Pinpoint the cell where the given text exists, returning its (x, y) midpoint coordinate. 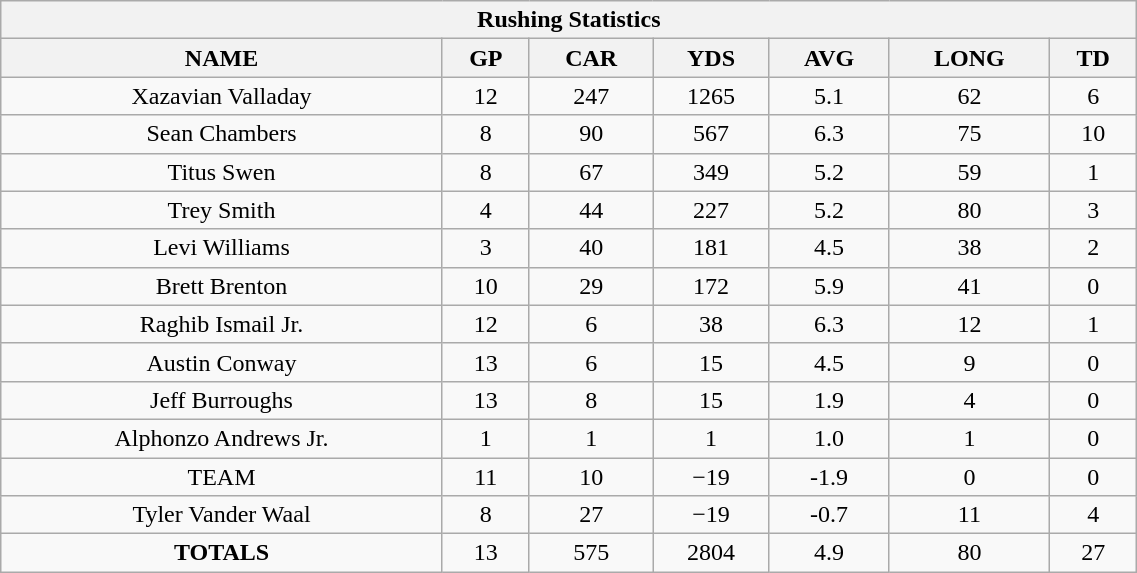
Austin Conway (222, 362)
9 (969, 362)
Trey Smith (222, 210)
67 (591, 172)
-0.7 (829, 515)
575 (591, 553)
5.9 (829, 286)
247 (591, 96)
GP (486, 58)
2804 (711, 553)
349 (711, 172)
-1.9 (829, 477)
NAME (222, 58)
LONG (969, 58)
227 (711, 210)
41 (969, 286)
TEAM (222, 477)
Jeff Burroughs (222, 400)
Xazavian Valladay (222, 96)
40 (591, 248)
567 (711, 134)
Alphonzo Andrews Jr. (222, 438)
AVG (829, 58)
90 (591, 134)
Levi Williams (222, 248)
Rushing Statistics (569, 20)
Brett Brenton (222, 286)
CAR (591, 58)
29 (591, 286)
59 (969, 172)
YDS (711, 58)
1265 (711, 96)
Titus Swen (222, 172)
172 (711, 286)
Tyler Vander Waal (222, 515)
1.0 (829, 438)
44 (591, 210)
Sean Chambers (222, 134)
TOTALS (222, 553)
4.9 (829, 553)
181 (711, 248)
2 (1094, 248)
75 (969, 134)
Raghib Ismail Jr. (222, 324)
62 (969, 96)
1.9 (829, 400)
5.1 (829, 96)
TD (1094, 58)
